Identify which cell holds the provided text, then report its [x, y] central coordinate. 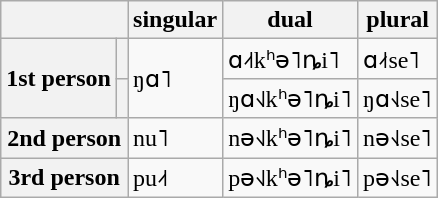
nu˥ [176, 138]
pə˧˩kʰə˥ȵi˥ [290, 178]
dual [290, 20]
ɑ˨˦se˥ [398, 59]
plural [398, 20]
3rd person [64, 178]
1st person [59, 78]
2nd person [64, 138]
ŋɑ˥ [176, 78]
nə˧˩se˥ [398, 138]
singular [176, 20]
ɑ˨˦kʰə˥ȵi˥ [290, 59]
pu˨˦ [176, 178]
nə˧˩kʰə˥ȵi˥ [290, 138]
ŋɑ˧˩kʰə˥ȵi˥ [290, 98]
pə˧˩se˥ [398, 178]
ŋɑ˧˩se˥ [398, 98]
